Capture the cell that displays the provided text and extract its [x, y] central coordinate. 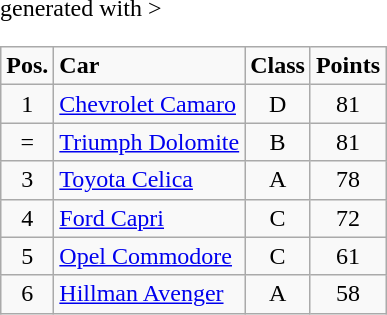
58 [348, 294]
Car [150, 66]
B [278, 142]
Chevrolet Camaro [150, 104]
Hillman Avenger [150, 294]
72 [348, 218]
Toyota Celica [150, 180]
Opel Commodore [150, 256]
D [278, 104]
6 [28, 294]
4 [28, 218]
Points [348, 66]
Ford Capri [150, 218]
Class [278, 66]
61 [348, 256]
78 [348, 180]
= [28, 142]
3 [28, 180]
Pos. [28, 66]
1 [28, 104]
5 [28, 256]
Triumph Dolomite [150, 142]
